Output the (X, Y) coordinate of the center of the cell containing the given text.  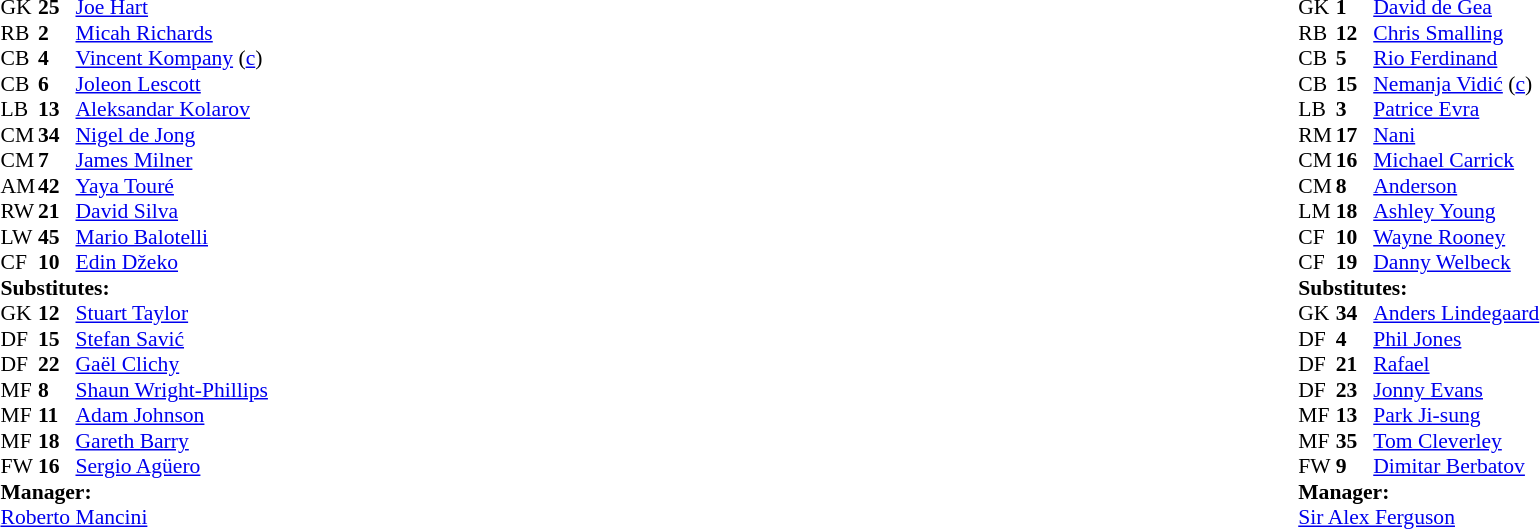
Danny Welbeck (1456, 263)
Park Ji-sung (1456, 415)
Dimitar Berbatov (1456, 467)
Sergio Agüero (172, 467)
Vincent Kompany (c) (172, 59)
Yaya Touré (172, 186)
35 (1355, 441)
19 (1355, 263)
LW (19, 237)
AM (19, 186)
Gareth Barry (172, 441)
Chris Smalling (1456, 33)
James Milner (172, 161)
Nani (1456, 135)
7 (57, 161)
Tom Cleverley (1456, 441)
9 (1355, 467)
Adam Johnson (172, 415)
Nemanja Vidić (c) (1456, 84)
Shaun Wright-Phillips (172, 390)
22 (57, 365)
5 (1355, 59)
Patrice Evra (1456, 109)
Rio Ferdinand (1456, 59)
David Silva (172, 211)
3 (1355, 109)
2 (57, 33)
Stefan Savić (172, 339)
Edin Džeko (172, 263)
42 (57, 186)
Anderson (1456, 186)
Jonny Evans (1456, 390)
17 (1355, 135)
Aleksandar Kolarov (172, 109)
Ashley Young (1456, 211)
RW (19, 211)
Micah Richards (172, 33)
RM (1317, 135)
45 (57, 237)
Stuart Taylor (172, 313)
Mario Balotelli (172, 237)
Joleon Lescott (172, 84)
Phil Jones (1456, 339)
Nigel de Jong (172, 135)
Rafael (1456, 365)
6 (57, 84)
11 (57, 415)
Michael Carrick (1456, 161)
23 (1355, 390)
Gaël Clichy (172, 365)
Anders Lindegaard (1456, 313)
LM (1317, 211)
Wayne Rooney (1456, 237)
